Search for the cell housing the specified text and yield its (x, y) center coordinate. 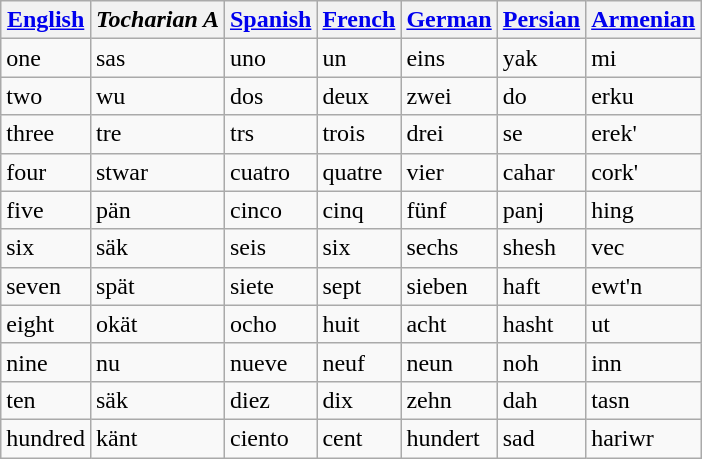
tasn (644, 400)
seis (270, 248)
sechs (449, 248)
hasht (541, 324)
wu (157, 96)
acht (449, 324)
neuf (359, 362)
noh (541, 362)
diez (270, 400)
ten (46, 400)
Persian (541, 20)
huit (359, 324)
English (46, 20)
Tocharian A (157, 20)
cent (359, 438)
uno (270, 58)
okät (157, 324)
shesh (541, 248)
cork' (644, 172)
mi (644, 58)
ewt'n (644, 286)
quatre (359, 172)
ocho (270, 324)
inn (644, 362)
dah (541, 400)
nu (157, 362)
ciento (270, 438)
five (46, 210)
trois (359, 134)
nine (46, 362)
hundert (449, 438)
vier (449, 172)
Armenian (644, 20)
trs (270, 134)
hing (644, 210)
dos (270, 96)
sieben (449, 286)
panj (541, 210)
cuatro (270, 172)
erku (644, 96)
zwei (449, 96)
vec (644, 248)
hundred (46, 438)
seven (46, 286)
spät (157, 286)
pän (157, 210)
French (359, 20)
zehn (449, 400)
fünf (449, 210)
cahar (541, 172)
dix (359, 400)
one (46, 58)
neun (449, 362)
nueve (270, 362)
do (541, 96)
se (541, 134)
eins (449, 58)
sept (359, 286)
siete (270, 286)
haft (541, 286)
drei (449, 134)
hariwr (644, 438)
Spanish (270, 20)
yak (541, 58)
three (46, 134)
two (46, 96)
ut (644, 324)
cinq (359, 210)
eight (46, 324)
four (46, 172)
sas (157, 58)
German (449, 20)
sad (541, 438)
deux (359, 96)
cinco (270, 210)
tre (157, 134)
erek' (644, 134)
un (359, 58)
stwar (157, 172)
känt (157, 438)
